Extract the [x, y] coordinate from the center of the cell holding the provided text.  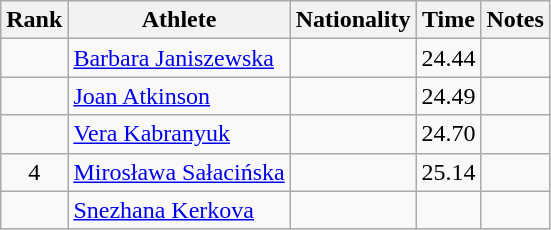
Notes [515, 20]
Vera Kabranyuk [179, 134]
4 [34, 172]
Time [448, 20]
24.44 [448, 58]
Mirosława Sałacińska [179, 172]
Joan Atkinson [179, 96]
Nationality [353, 20]
Barbara Janiszewska [179, 58]
Snezhana Kerkova [179, 210]
Rank [34, 20]
25.14 [448, 172]
24.70 [448, 134]
Athlete [179, 20]
24.49 [448, 96]
